Output the (X, Y) coordinate of the center of the cell containing the given text.  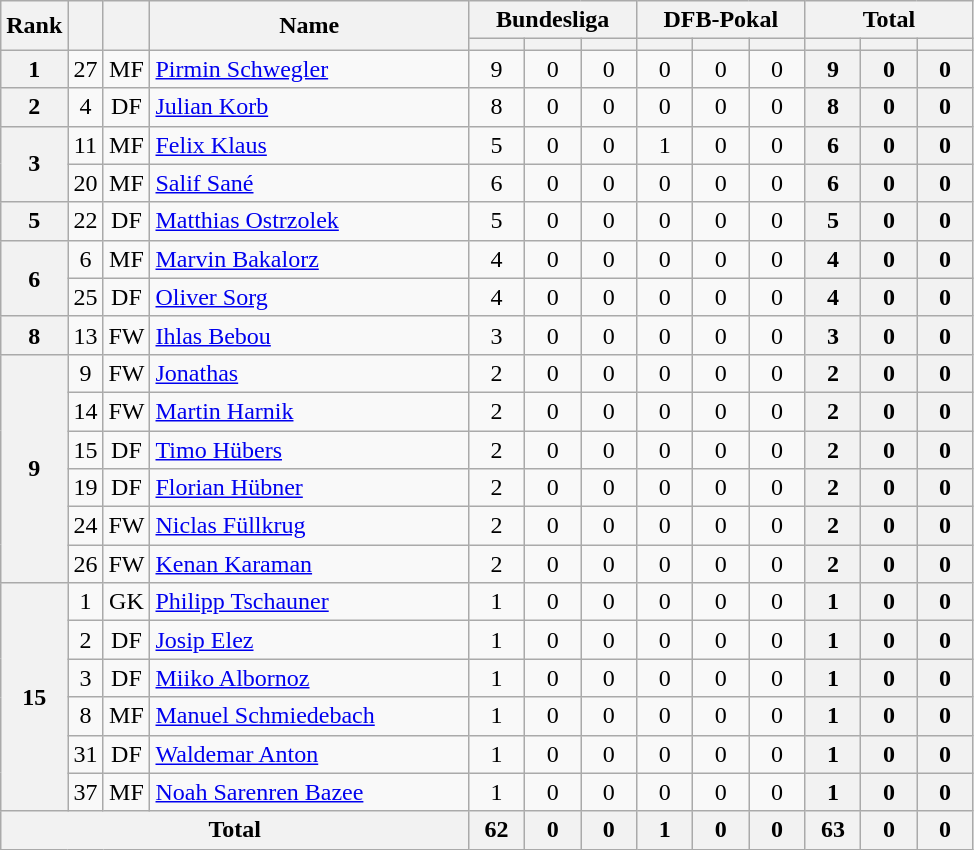
20 (86, 183)
Niclas Füllkrug (310, 526)
37 (86, 792)
Timo Hübers (310, 449)
26 (86, 564)
Florian Hübner (310, 488)
24 (86, 526)
GK (126, 602)
Bundesliga (553, 20)
Name (310, 26)
Waldemar Anton (310, 754)
25 (86, 297)
Pirmin Schwegler (310, 69)
Marvin Bakalorz (310, 259)
Ihlas Bebou (310, 335)
19 (86, 488)
63 (833, 830)
Josip Elez (310, 640)
11 (86, 145)
Kenan Karaman (310, 564)
13 (86, 335)
Manuel Schmiedebach (310, 716)
Martin Harnik (310, 411)
DFB-Pokal (721, 20)
Oliver Sorg (310, 297)
Salif Sané (310, 183)
Matthias Ostrzolek (310, 221)
22 (86, 221)
14 (86, 411)
27 (86, 69)
62 (497, 830)
Julian Korb (310, 107)
Miiko Albornoz (310, 678)
31 (86, 754)
Jonathas (310, 373)
Noah Sarenren Bazee (310, 792)
Felix Klaus (310, 145)
Rank (34, 26)
Philipp Tschauner (310, 602)
